Scan for the cell matching the given text and deliver its (x, y) coordinate at center. 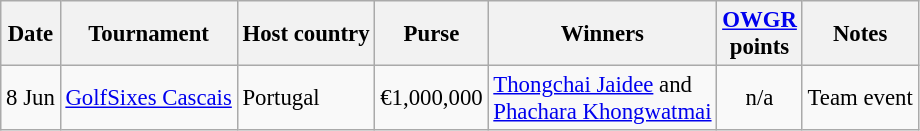
Tournament (148, 34)
€1,000,000 (432, 98)
Purse (432, 34)
GolfSixes Cascais (148, 98)
Portugal (306, 98)
Winners (602, 34)
Thongchai Jaidee and Phachara Khongwatmai (602, 98)
Host country (306, 34)
Date (30, 34)
8 Jun (30, 98)
n/a (760, 98)
OWGRpoints (760, 34)
Team event (860, 98)
Notes (860, 34)
